Identify which cell holds the provided text, then report its [x, y] central coordinate. 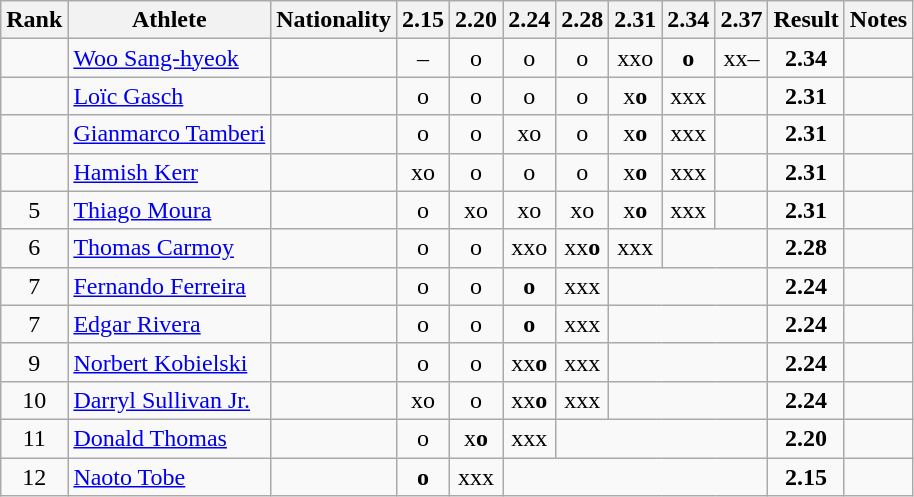
Thomas Carmoy [170, 248]
Edgar Rivera [170, 324]
Athlete [170, 20]
6 [34, 248]
Loïc Gasch [170, 96]
Fernando Ferreira [170, 286]
5 [34, 210]
– [422, 58]
9 [34, 362]
xx– [742, 58]
10 [34, 400]
Thiago Moura [170, 210]
Naoto Tobe [170, 477]
2.37 [742, 20]
Nationality [334, 20]
Donald Thomas [170, 438]
Hamish Kerr [170, 172]
Woo Sang-hyeok [170, 58]
Norbert Kobielski [170, 362]
Notes [878, 20]
11 [34, 438]
Darryl Sullivan Jr. [170, 400]
Gianmarco Tamberi [170, 134]
Rank [34, 20]
12 [34, 477]
Result [806, 20]
